Locate the cell with the specified text and output its [X, Y] center coordinate. 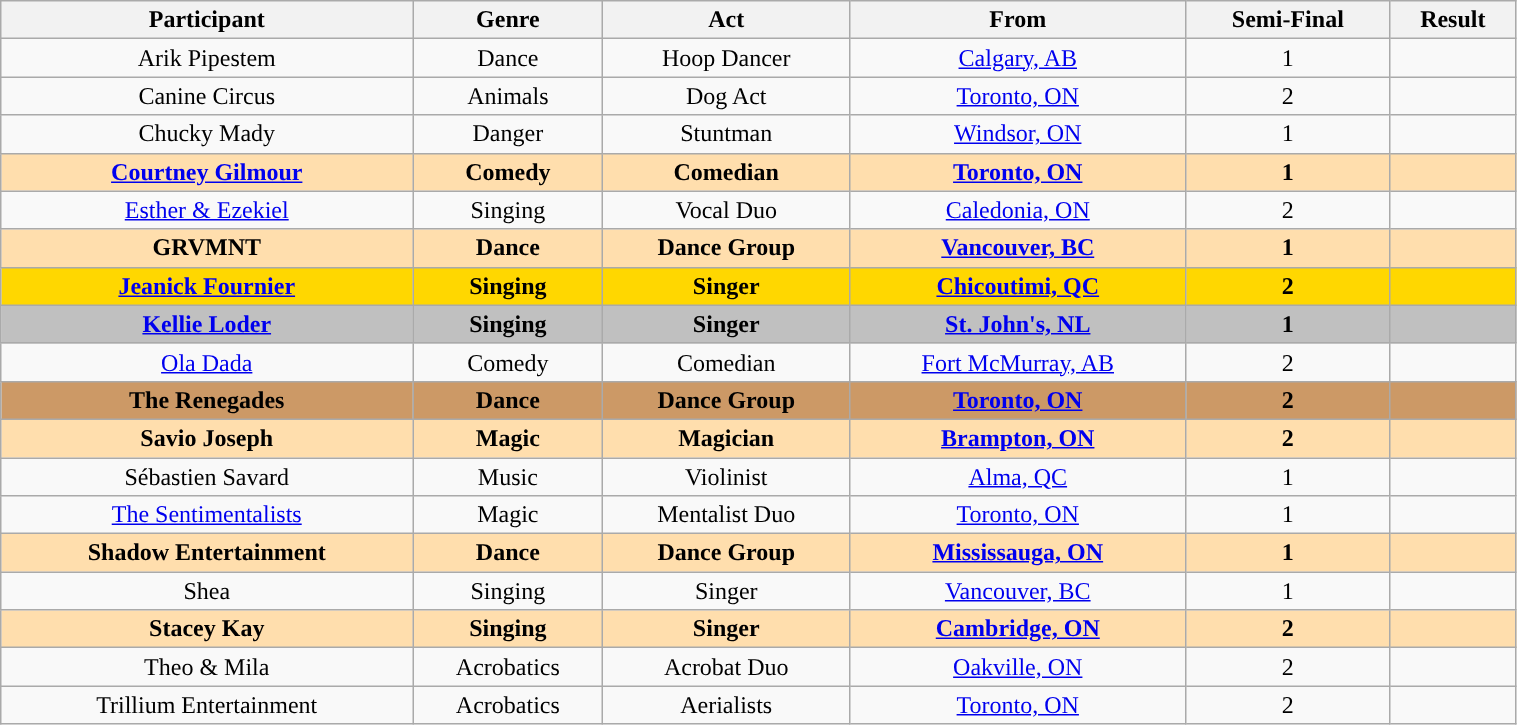
Chicoutimi, QC [1018, 286]
Ola Dada [207, 362]
Hoop Dancer [726, 58]
Result [1453, 20]
Act [726, 20]
Semi-Final [1288, 20]
Alma, QC [1018, 477]
Dog Act [726, 96]
Cambridge, ON [1018, 629]
Acrobat Duo [726, 667]
Oakville, ON [1018, 667]
Violinist [726, 477]
Aerialists [726, 705]
Theo & Mila [207, 667]
Canine Circus [207, 96]
Caledonia, ON [1018, 210]
Brampton, ON [1018, 438]
Windsor, ON [1018, 134]
Shadow Entertainment [207, 553]
The Sentimentalists [207, 515]
Fort McMurray, AB [1018, 362]
Genre [508, 20]
Vocal Duo [726, 210]
From [1018, 20]
Trillium Entertainment [207, 705]
Esther & Ezekiel [207, 210]
Mississauga, ON [1018, 553]
Savio Joseph [207, 438]
Kellie Loder [207, 324]
Participant [207, 20]
Arik Pipestem [207, 58]
Calgary, AB [1018, 58]
The Renegades [207, 400]
Sébastien Savard [207, 477]
Magician [726, 438]
Courtney Gilmour [207, 172]
Animals [508, 96]
Stacey Kay [207, 629]
GRVMNT [207, 248]
Jeanick Fournier [207, 286]
Danger [508, 134]
Chucky Mady [207, 134]
Music [508, 477]
Shea [207, 591]
Mentalist Duo [726, 515]
Stuntman [726, 134]
St. John's, NL [1018, 324]
